Output the [X, Y] coordinate of the center of the cell containing the given text.  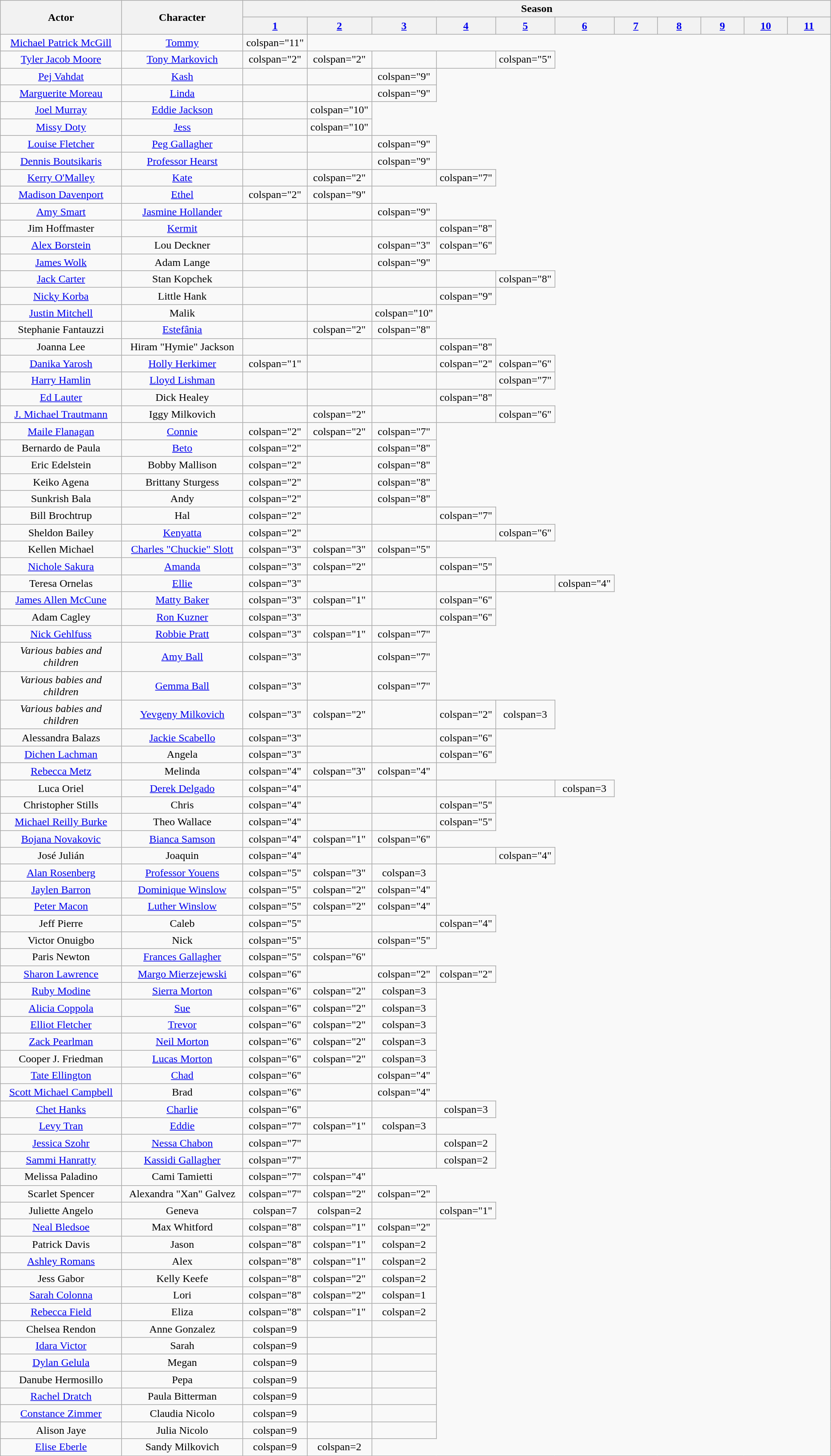
Alicia Coppola [61, 1008]
Maile Flanagan [61, 431]
Kash [182, 76]
Alison Jaye [61, 1430]
Scott Michael Campbell [61, 1092]
2 [340, 26]
Dick Healey [182, 397]
Kassidi Gallagher [182, 1160]
Angela [182, 754]
Rebecca Metz [61, 771]
James Wolk [61, 262]
Adam Cagley [61, 617]
Harry Hamlin [61, 380]
Lou Deckner [182, 245]
Dichen Lachman [61, 754]
Brad [182, 1092]
Teresa Ornelas [61, 583]
Elliot Fletcher [61, 1025]
Ed Lauter [61, 397]
J. Michael Trautmann [61, 414]
Adam Lange [182, 262]
Eric Edelstein [61, 465]
Zack Pearlman [61, 1041]
Alan Rosenberg [61, 873]
Margo Mierzejewski [182, 974]
Bernardo de Paula [61, 448]
José Julián [61, 856]
James Allen McCune [61, 600]
Eddie [182, 1126]
Bill Brochtrup [61, 516]
Luca Oriel [61, 788]
Sarah Colonna [61, 1295]
Kenyatta [182, 533]
Lori [182, 1295]
Nick [182, 940]
Jason [182, 1244]
Idara Victor [61, 1346]
Anne Gonzalez [182, 1329]
Cami Tamietti [182, 1177]
Alex Borstein [61, 245]
Ethel [182, 194]
Megan [182, 1363]
Cooper J. Friedman [61, 1059]
Season [537, 9]
Keiko Agena [61, 482]
Charlie [182, 1109]
Kate [182, 178]
Danika Yarosh [61, 364]
Joaquin [182, 856]
Levy Tran [61, 1126]
Luther Winslow [182, 906]
Geneva [182, 1211]
6 [585, 26]
colspan=7 [275, 1211]
Character [182, 17]
Alexandra "Xan" Galvez [182, 1194]
Amy Ball [182, 657]
Yevgeny Milkovich [182, 715]
Malik [182, 313]
Kermit [182, 229]
Constance Zimmer [61, 1413]
Amanda [182, 566]
Julia Nicolo [182, 1430]
Jess Gabor [61, 1278]
Dominique Winslow [182, 890]
Marguerite Moreau [61, 93]
Nick Gehlfuss [61, 634]
Ellie [182, 583]
Scarlet Spencer [61, 1194]
Connie [182, 431]
Little Hank [182, 296]
Melinda [182, 771]
Beto [182, 448]
Missy Doty [61, 127]
1 [275, 26]
Holly Herkimer [182, 364]
Joanna Lee [61, 347]
Estefânia [182, 330]
Bojana Novakovic [61, 839]
Sierra Morton [182, 991]
7 [636, 26]
Elise Eberle [61, 1447]
Pepa [182, 1380]
3 [404, 26]
Sarah [182, 1346]
Tyler Jacob Moore [61, 59]
Paris Newton [61, 957]
Tony Markovich [182, 59]
Ruby Modine [61, 991]
Charles "Chuckie" Slott [182, 550]
Neil Morton [182, 1041]
Caleb [182, 923]
Claudia Nicolo [182, 1413]
4 [466, 26]
Nichole Sakura [61, 566]
Lucas Morton [182, 1059]
Stephanie Fantauzzi [61, 330]
Ron Kuzner [182, 617]
Nicky Korba [61, 296]
Kellen Michael [61, 550]
Melissa Paladino [61, 1177]
10 [766, 26]
Justin Mitchell [61, 313]
Patrick Davis [61, 1244]
Jack Carter [61, 279]
Chet Hanks [61, 1109]
9 [723, 26]
Neal Bledsoe [61, 1227]
Robbie Pratt [182, 634]
Actor [61, 17]
Michael Patrick McGill [61, 43]
Amy Smart [61, 212]
Brittany Sturgess [182, 482]
Michael Reilly Burke [61, 822]
Jasmine Hollander [182, 212]
Linda [182, 93]
Frances Gallagher [182, 957]
Jess [182, 127]
Peg Gallagher [182, 144]
Kelly Keefe [182, 1278]
Sammi Hanratty [61, 1160]
Rachel Dratch [61, 1397]
Pej Vahdat [61, 76]
Dennis Boutsikaris [61, 161]
Lloyd Lishman [182, 380]
Bianca Samson [182, 839]
Sue [182, 1008]
11 [809, 26]
colspan=1 [404, 1295]
Matty Baker [182, 600]
Jeff Pierre [61, 923]
Dylan Gelula [61, 1363]
Professor Youens [182, 873]
Chelsea Rendon [61, 1329]
Iggy Milkovich [182, 414]
Hal [182, 516]
Gemma Ball [182, 685]
Christopher Stills [61, 805]
Rebecca Field [61, 1312]
Derek Delgado [182, 788]
Jessica Szohr [61, 1143]
Ashley Romans [61, 1261]
Sharon Lawrence [61, 974]
Peter Macon [61, 906]
Danube Hermosillo [61, 1380]
Chad [182, 1076]
Louise Fletcher [61, 144]
Jackie Scabello [182, 737]
Trevor [182, 1025]
Bobby Mallison [182, 465]
Andy [182, 499]
Madison Davenport [61, 194]
Tommy [182, 43]
Jim Hoffmaster [61, 229]
5 [525, 26]
8 [679, 26]
Paula Bitterman [182, 1397]
Sandy Milkovich [182, 1447]
Max Whitford [182, 1227]
Chris [182, 805]
Jaylen Barron [61, 890]
Theo Wallace [182, 822]
Stan Kopchek [182, 279]
colspan="11" [275, 43]
Juliette Angelo [61, 1211]
Professor Hearst [182, 161]
Hiram "Hymie" Jackson [182, 347]
Nessa Chabon [182, 1143]
Eddie Jackson [182, 110]
Joel Murray [61, 110]
Victor Onuigbo [61, 940]
Kerry O'Malley [61, 178]
Eliza [182, 1312]
Sheldon Bailey [61, 533]
Alessandra Balazs [61, 737]
Tate Ellington [61, 1076]
Alex [182, 1261]
Sunkrish Bala [61, 499]
